Locate the cell with the specified text and output its [X, Y] center coordinate. 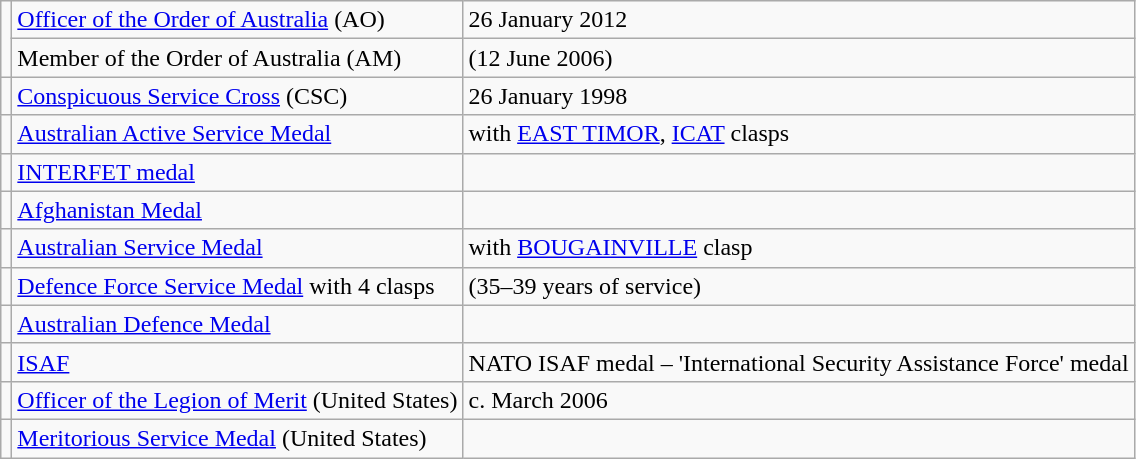
Officer of the Order of Australia (AO) [238, 20]
Australian Defence Medal [238, 324]
ISAF [238, 362]
with BOUGAINVILLE clasp [798, 248]
with EAST TIMOR, ICAT clasps [798, 134]
Australian Service Medal [238, 248]
(12 June 2006) [798, 58]
Officer of the Legion of Merit (United States) [238, 400]
c. March 2006 [798, 400]
26 January 1998 [798, 96]
Meritorious Service Medal (United States) [238, 438]
Member of the Order of Australia (AM) [238, 58]
Conspicuous Service Cross (CSC) [238, 96]
NATO ISAF medal – 'International Security Assistance Force' medal [798, 362]
Defence Force Service Medal with 4 clasps [238, 286]
Afghanistan Medal [238, 210]
Australian Active Service Medal [238, 134]
(35–39 years of service) [798, 286]
INTERFET medal [238, 172]
26 January 2012 [798, 20]
